Locate the cell with the specified text and output its (x, y) center coordinate. 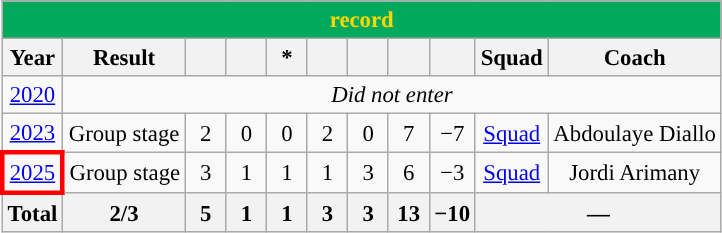
Total (32, 212)
6 (408, 174)
* (288, 58)
7 (408, 134)
Coach (634, 58)
−7 (452, 134)
Year (32, 58)
— (598, 212)
Abdoulaye Diallo (634, 134)
2/3 (124, 212)
13 (408, 212)
2020 (32, 95)
2023 (32, 134)
2025 (32, 174)
−3 (452, 174)
record (362, 20)
Result (124, 58)
Did not enter (392, 95)
5 (206, 212)
−10 (452, 212)
Jordi Arimany (634, 174)
